Scan for the cell matching the given text and deliver its (x, y) coordinate at center. 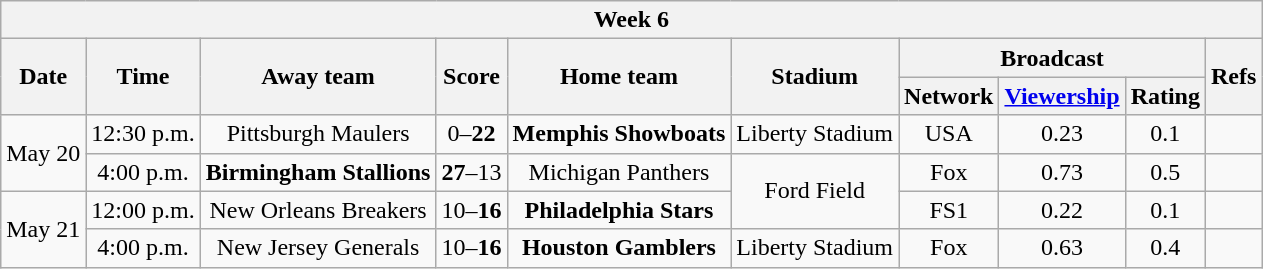
Refs (1234, 77)
Score (472, 77)
Network (949, 96)
Viewership (1062, 96)
Week 6 (632, 20)
Date (44, 77)
12:00 p.m. (143, 210)
0.63 (1062, 248)
27–13 (472, 172)
Broadcast (1052, 58)
USA (949, 134)
0.22 (1062, 210)
FS1 (949, 210)
0.5 (1165, 172)
Time (143, 77)
0–22 (472, 134)
New Jersey Generals (318, 248)
Michigan Panthers (619, 172)
Rating (1165, 96)
0.73 (1062, 172)
May 21 (44, 229)
New Orleans Breakers (318, 210)
Away team (318, 77)
Philadelphia Stars (619, 210)
Houston Gamblers (619, 248)
Ford Field (815, 191)
Birmingham Stallions (318, 172)
0.23 (1062, 134)
Memphis Showboats (619, 134)
Home team (619, 77)
Stadium (815, 77)
0.4 (1165, 248)
May 20 (44, 153)
12:30 p.m. (143, 134)
Pittsburgh Maulers (318, 134)
